Locate the cell with the specified text and output its [X, Y] center coordinate. 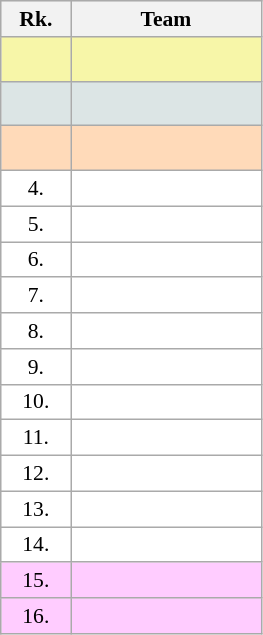
8. [36, 331]
Team [166, 19]
4. [36, 189]
7. [36, 296]
9. [36, 367]
5. [36, 224]
14. [36, 545]
13. [36, 509]
6. [36, 260]
12. [36, 474]
15. [36, 581]
11. [36, 438]
16. [36, 616]
10. [36, 402]
Rk. [36, 19]
